For the text-containing cell, return its midpoint in [X, Y] coordinate format. 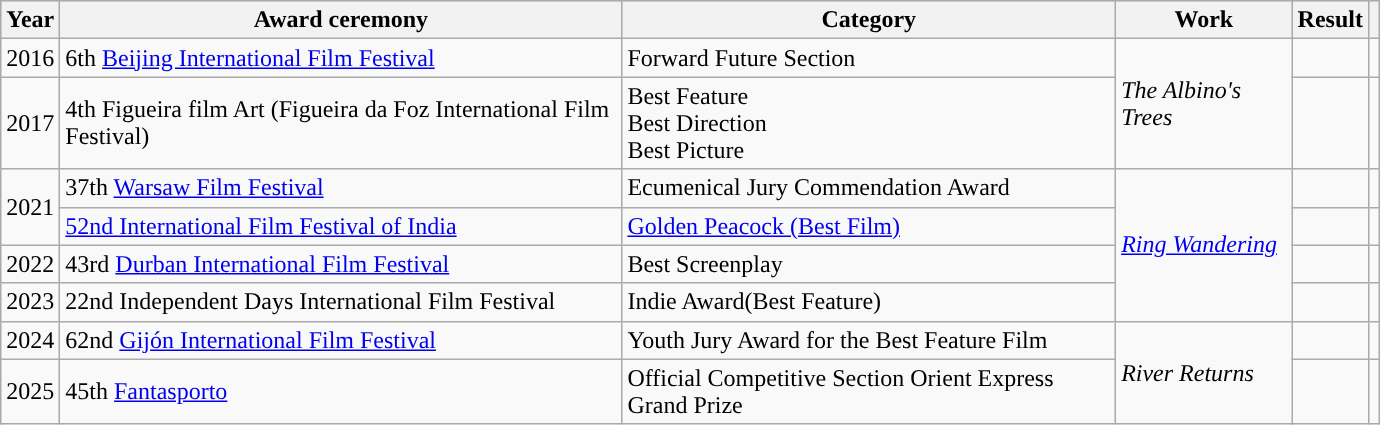
52nd International Film Festival of India [341, 226]
River Returns [1204, 372]
2021 [30, 207]
37th Warsaw Film Festival [341, 188]
62nd Gijón International Film Festival [341, 340]
2017 [30, 123]
Award ceremony [341, 20]
Youth Jury Award for the Best Feature Film [869, 340]
Ecumenical Jury Commendation Award [869, 188]
Work [1204, 20]
Best FeatureBest DirectionBest Picture [869, 123]
2023 [30, 302]
43rd Durban International Film Festival [341, 264]
6th Beijing International Film Festival [341, 58]
Indie Award(Best Feature) [869, 302]
Best Screenplay [869, 264]
4th Figueira film Art (Figueira da Foz International Film Festival) [341, 123]
Category [869, 20]
Golden Peacock (Best Film) [869, 226]
2025 [30, 392]
Official Competitive Section Orient Express Grand Prize [869, 392]
22nd Independent Days International Film Festival [341, 302]
Forward Future Section [869, 58]
Result [1330, 20]
The Albino's Trees [1204, 104]
2024 [30, 340]
Ring Wandering [1204, 245]
2022 [30, 264]
2016 [30, 58]
Year [30, 20]
45th Fantasporto [341, 392]
